Output the [x, y] coordinate of the center of the cell containing the given text.  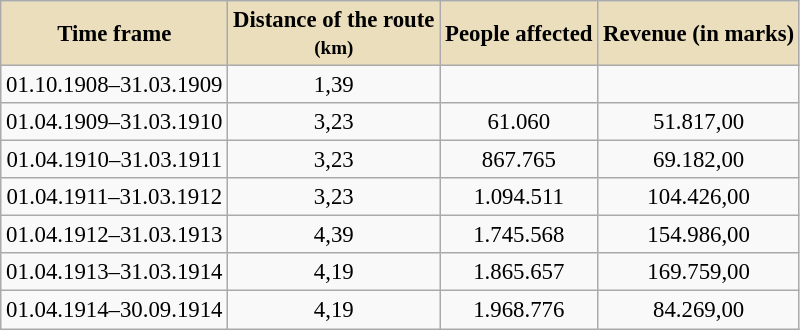
867.765 [519, 160]
1.865.657 [519, 273]
People affected [519, 34]
4,39 [334, 235]
84.269,00 [699, 310]
Revenue (in marks) [699, 34]
01.10.1908–31.03.1909 [114, 85]
Time frame [114, 34]
169.759,00 [699, 273]
69.182,00 [699, 160]
61.060 [519, 122]
154.986,00 [699, 235]
1,39 [334, 85]
1.968.776 [519, 310]
1.094.511 [519, 197]
01.04.1910–31.03.1911 [114, 160]
01.04.1913–31.03.1914 [114, 273]
104.426,00 [699, 197]
01.04.1909–31.03.1910 [114, 122]
01.04.1914–30.09.1914 [114, 310]
51.817,00 [699, 122]
1.745.568 [519, 235]
01.04.1911–31.03.1912 [114, 197]
01.04.1912–31.03.1913 [114, 235]
Distance of the route(km) [334, 34]
